Capture the cell that displays the provided text and extract its [X, Y] central coordinate. 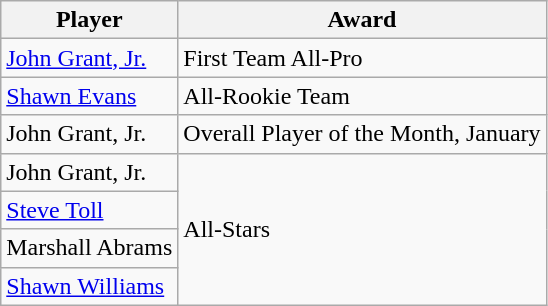
First Team All-Pro [362, 58]
Marshall Abrams [90, 248]
Award [362, 20]
Shawn Evans [90, 96]
Overall Player of the Month, January [362, 134]
All-Rookie Team [362, 96]
Steve Toll [90, 210]
All-Stars [362, 229]
Player [90, 20]
Shawn Williams [90, 286]
